Extract the (X, Y) coordinate from the center of the cell holding the provided text.  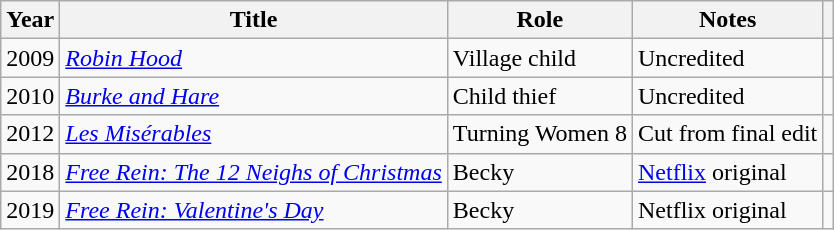
2012 (30, 134)
2009 (30, 58)
Child thief (540, 96)
Robin Hood (254, 58)
2019 (30, 210)
Free Rein: The 12 Neighs of Christmas (254, 172)
Notes (727, 20)
Year (30, 20)
Cut from final edit (727, 134)
2018 (30, 172)
Role (540, 20)
Village child (540, 58)
2010 (30, 96)
Turning Women 8 (540, 134)
Burke and Hare (254, 96)
Title (254, 20)
Free Rein: Valentine's Day (254, 210)
Les Misérables (254, 134)
